Locate the cell with the specified text and output its [x, y] center coordinate. 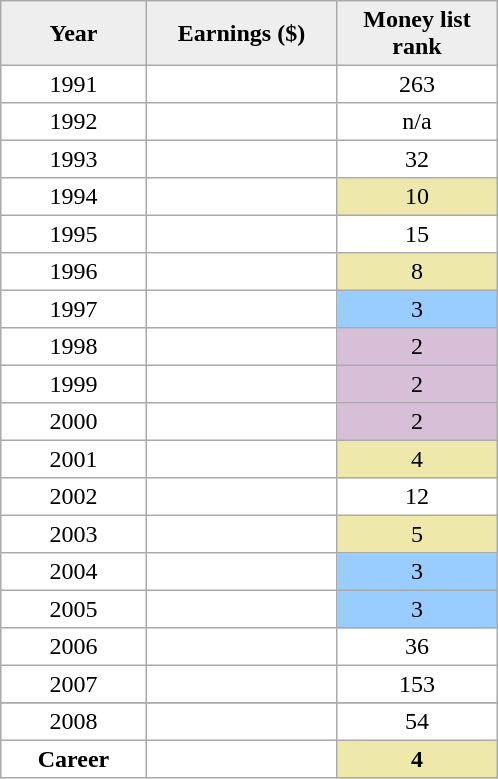
2003 [74, 534]
2007 [74, 684]
2000 [74, 422]
263 [417, 84]
1996 [74, 272]
10 [417, 197]
8 [417, 272]
5 [417, 534]
36 [417, 647]
1994 [74, 197]
Career [74, 759]
1992 [74, 122]
2001 [74, 459]
2002 [74, 497]
Earnings ($) [241, 33]
2008 [74, 722]
1998 [74, 347]
2004 [74, 572]
1993 [74, 159]
2005 [74, 609]
1997 [74, 309]
15 [417, 234]
153 [417, 684]
54 [417, 722]
Money list rank [417, 33]
12 [417, 497]
32 [417, 159]
1995 [74, 234]
Year [74, 33]
1991 [74, 84]
1999 [74, 384]
n/a [417, 122]
2006 [74, 647]
